Identify which cell holds the provided text, then report its (x, y) central coordinate. 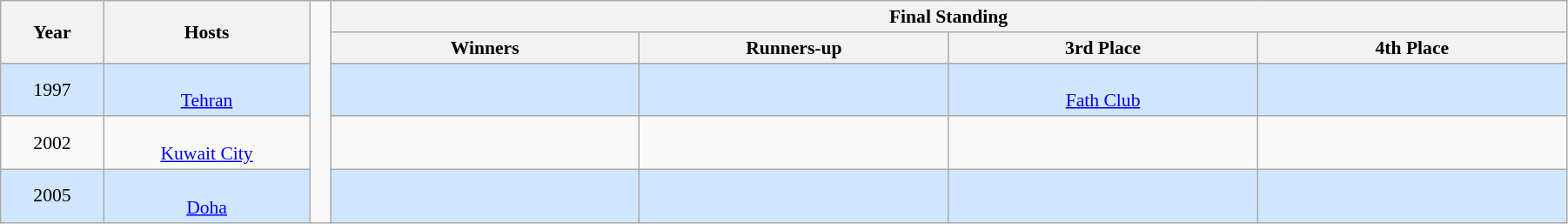
Final Standing (948, 17)
Runners-up (794, 48)
1997 (52, 89)
Winners (486, 48)
Kuwait City (207, 143)
3rd Place (1103, 48)
Tehran (207, 89)
Fath Club (1103, 89)
2005 (52, 197)
Doha (207, 197)
Hosts (207, 31)
2002 (52, 143)
4th Place (1411, 48)
Year (52, 31)
